For the text-containing cell, return its midpoint in (x, y) coordinate format. 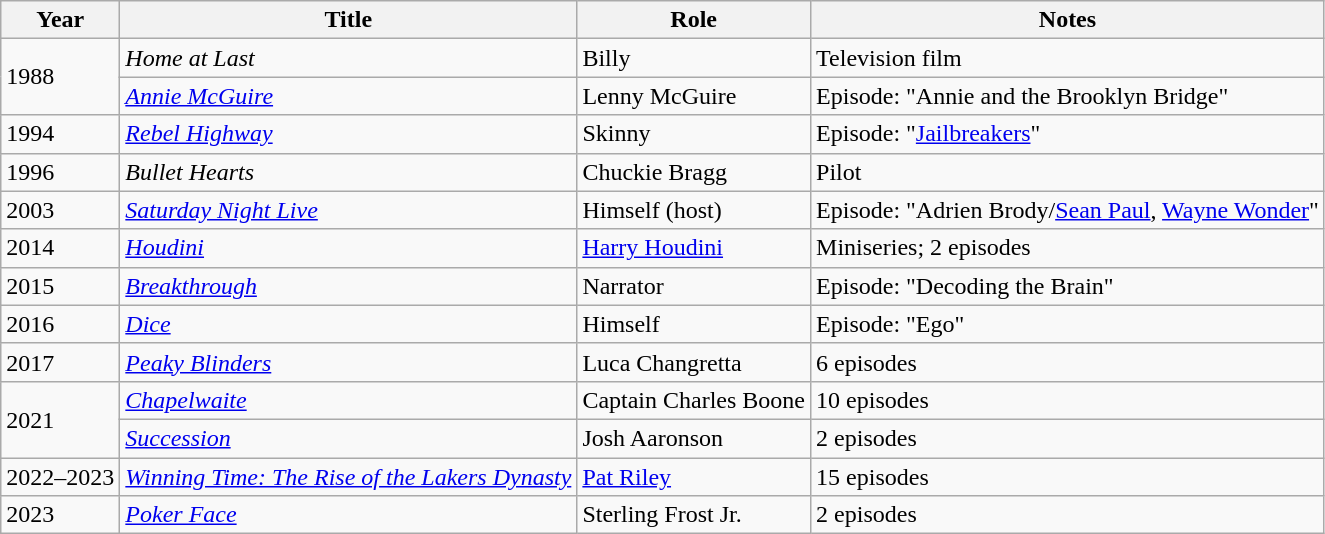
Pat Riley (694, 477)
Skinny (694, 134)
Himself (694, 324)
6 episodes (1068, 362)
Episode: "Adrien Brody/Sean Paul, Wayne Wonder" (1068, 210)
Rebel Highway (348, 134)
Billy (694, 58)
2015 (60, 286)
Chuckie Bragg (694, 172)
1994 (60, 134)
Lenny McGuire (694, 96)
1996 (60, 172)
2016 (60, 324)
Title (348, 20)
Notes (1068, 20)
Home at Last (348, 58)
Episode: "Decoding the Brain" (1068, 286)
Narrator (694, 286)
2023 (60, 515)
2003 (60, 210)
Poker Face (348, 515)
Annie McGuire (348, 96)
Succession (348, 438)
Bullet Hearts (348, 172)
2017 (60, 362)
Role (694, 20)
Peaky Blinders (348, 362)
Chapelwaite (348, 400)
Sterling Frost Jr. (694, 515)
Breakthrough (348, 286)
Episode: "Annie and the Brooklyn Bridge" (1068, 96)
2014 (60, 248)
Pilot (1068, 172)
Television film (1068, 58)
2021 (60, 419)
Luca Changretta (694, 362)
Episode: "Jailbreakers" (1068, 134)
Winning Time: The Rise of the Lakers Dynasty (348, 477)
10 episodes (1068, 400)
Episode: "Ego" (1068, 324)
Captain Charles Boone (694, 400)
2022–2023 (60, 477)
Dice (348, 324)
1988 (60, 77)
Houdini (348, 248)
Miniseries; 2 episodes (1068, 248)
Year (60, 20)
Josh Aaronson (694, 438)
Himself (host) (694, 210)
Saturday Night Live (348, 210)
15 episodes (1068, 477)
Harry Houdini (694, 248)
